Locate the cell with the specified text and output its (x, y) center coordinate. 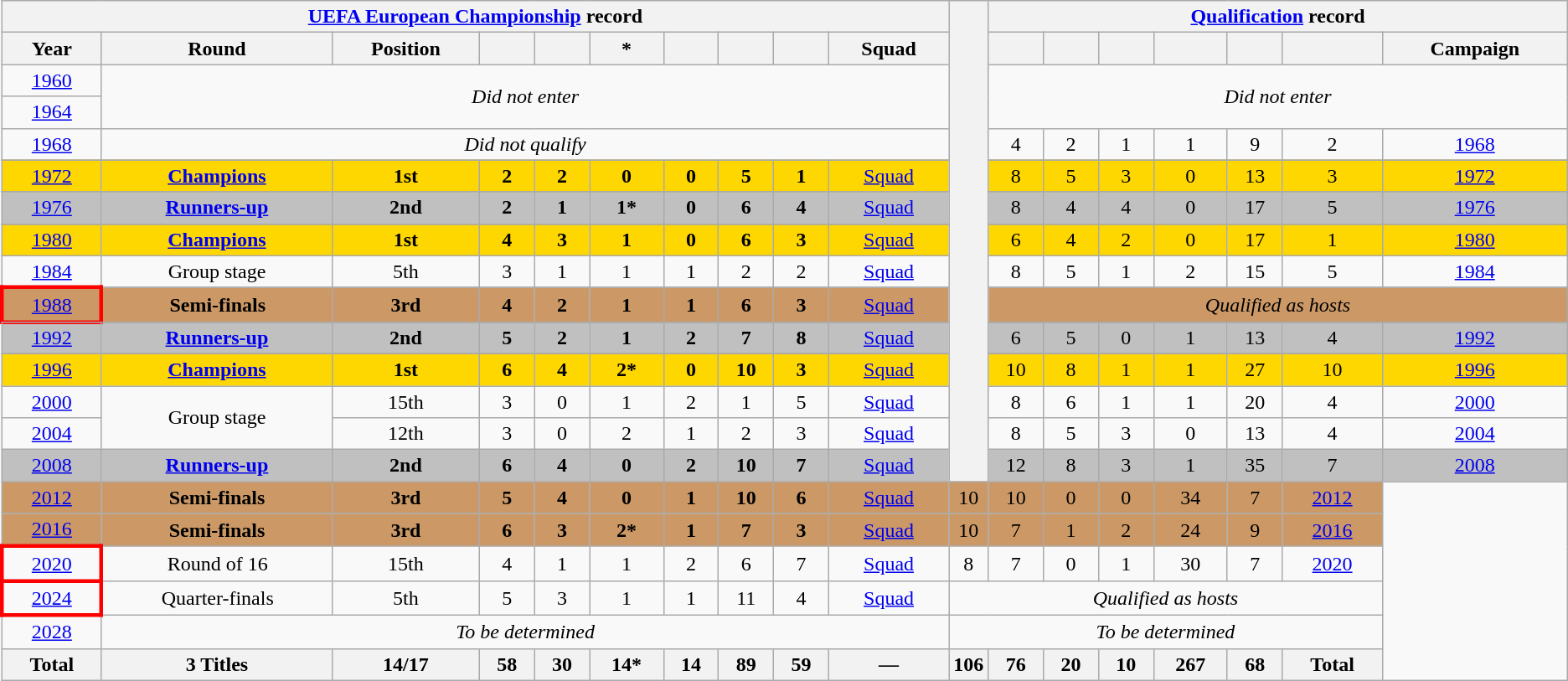
UEFA European Championship record (475, 17)
Campaign (1474, 49)
24 (1190, 530)
2028 (52, 632)
2024 (52, 598)
1* (627, 208)
68 (1255, 664)
1960 (52, 80)
Position (406, 49)
Year (52, 49)
14* (627, 664)
— (888, 664)
Did not qualify (524, 144)
89 (746, 664)
59 (802, 664)
58 (507, 664)
35 (1255, 466)
34 (1190, 498)
Qualification record (1278, 17)
76 (1016, 664)
15 (1255, 271)
11 (746, 598)
1964 (52, 112)
267 (1190, 664)
27 (1255, 369)
12 (1016, 466)
Round (216, 49)
14 (691, 664)
106 (968, 664)
Quarter-finals (216, 598)
Round of 16 (216, 563)
3 Titles (216, 664)
* (627, 49)
1988 (52, 305)
14/17 (406, 664)
12th (406, 434)
